Return the (x, y) coordinate for the center point of the cell that contains the specified text.  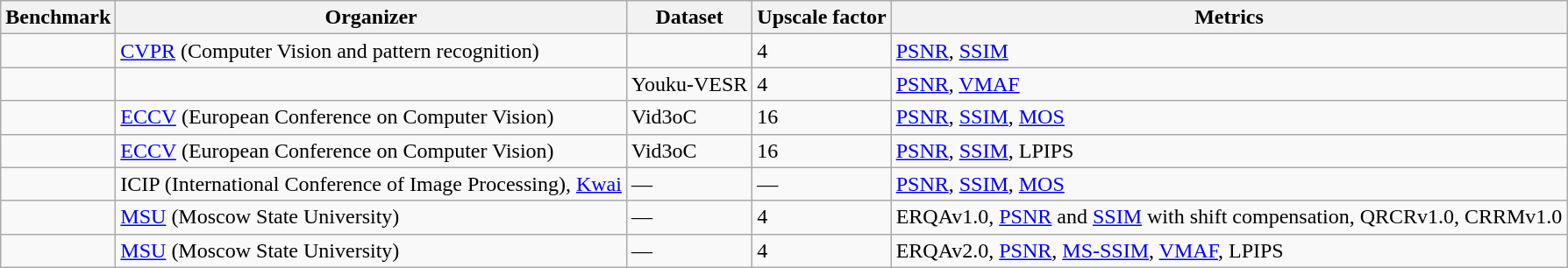
ERQAv1.0, PSNR and SSIM with shift compensation, QRCRv1.0, CRRMv1.0 (1229, 217)
Dataset (689, 18)
ICIP (International Conference of Image Processing), Kwai (372, 184)
PSNR, SSIM (1229, 51)
CVPR (Computer Vision and pattern recognition) (372, 51)
Upscale factor (822, 18)
Organizer (372, 18)
Benchmark (58, 18)
PSNR, VMAF (1229, 84)
PSNR, SSIM, LPIPS (1229, 151)
Metrics (1229, 18)
ERQAv2.0, PSNR, MS-SSIM, VMAF, LPIPS (1229, 250)
Youku-VESR (689, 84)
